Extract the [x, y] coordinate from the center of the cell holding the provided text.  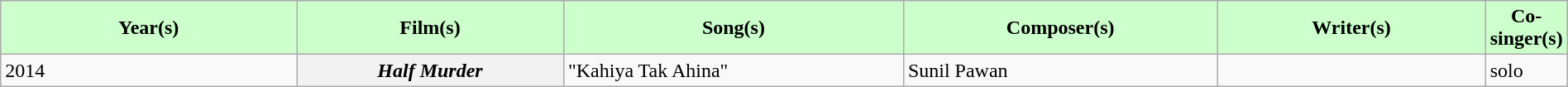
"Kahiya Tak Ahina" [733, 70]
2014 [149, 70]
Half Murder [430, 70]
solo [1527, 70]
Year(s) [149, 28]
Film(s) [430, 28]
Composer(s) [1060, 28]
Song(s) [733, 28]
Sunil Pawan [1060, 70]
Co-singer(s) [1527, 28]
Writer(s) [1351, 28]
